Pinpoint the cell where the given text exists, returning its [X, Y] midpoint coordinate. 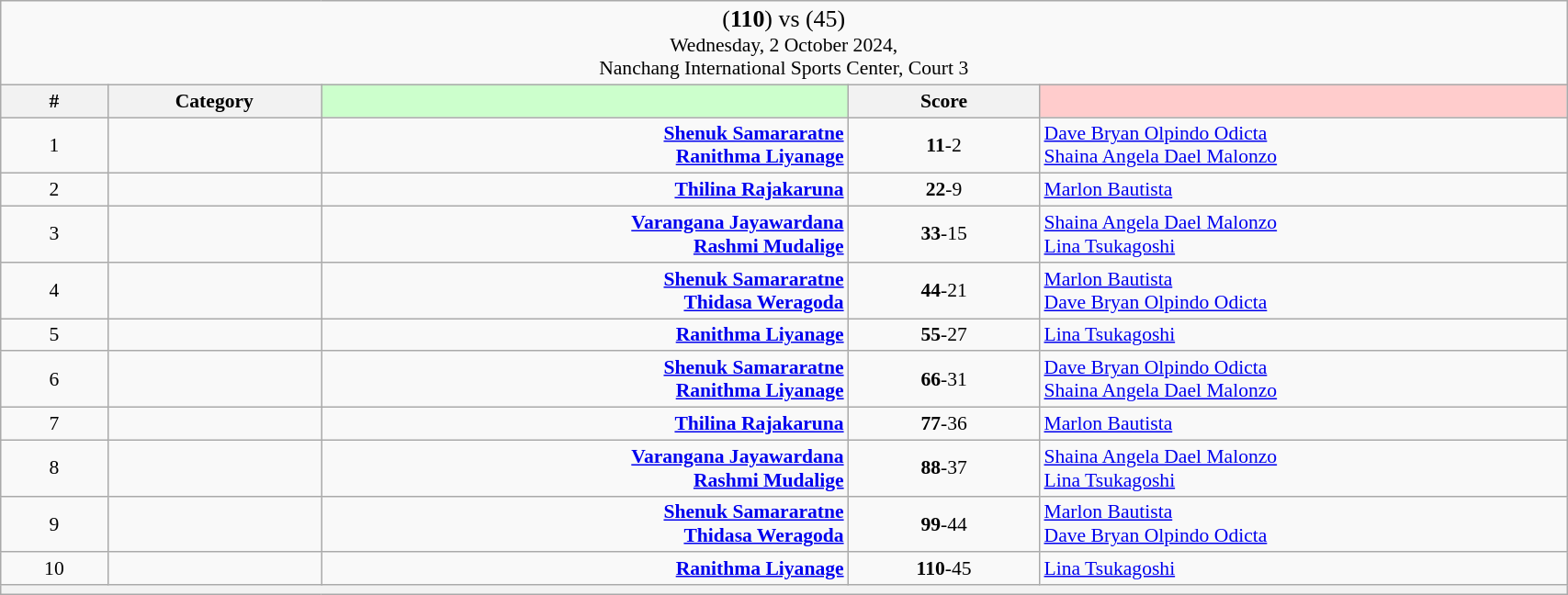
33-15 [944, 235]
3 [54, 235]
5 [54, 335]
11-2 [944, 145]
9 [54, 523]
4 [54, 290]
77-36 [944, 424]
(110) vs (45)Wednesday, 2 October 2024, Nanchang International Sports Center, Court 3 [784, 42]
6 [54, 380]
66-31 [944, 380]
# [54, 101]
7 [54, 424]
2 [54, 190]
8 [54, 468]
110-45 [944, 569]
88-37 [944, 468]
Category [215, 101]
99-44 [944, 523]
44-21 [944, 290]
1 [54, 145]
Score [944, 101]
10 [54, 569]
22-9 [944, 190]
55-27 [944, 335]
